From the cell containing the given text, extract its center point as [X, Y] coordinate. 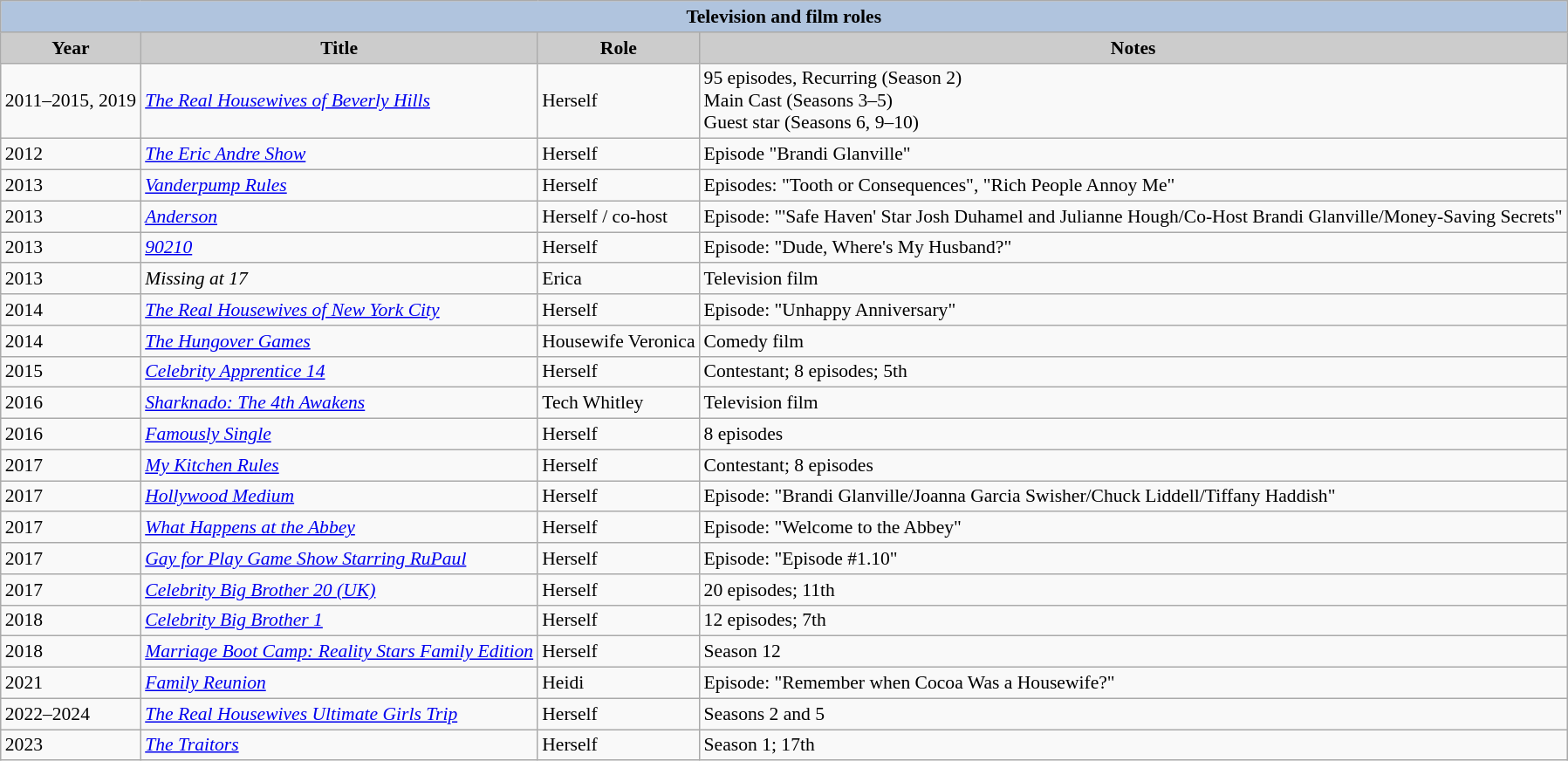
Vanderpump Rules [339, 186]
2015 [71, 372]
The Eric Andre Show [339, 154]
The Traitors [339, 745]
2022–2024 [71, 714]
Television and film roles [784, 17]
Celebrity Big Brother 20 (UK) [339, 590]
Herself / co-host [618, 216]
2023 [71, 745]
Year [71, 48]
Episode: "Dude, Where's My Husband?" [1133, 248]
My Kitchen Rules [339, 465]
Erica [618, 279]
Family Reunion [339, 683]
Episodes: "Tooth or Consequences", "Rich People Annoy Me" [1133, 186]
12 episodes; 7th [1133, 620]
The Real Housewives of New York City [339, 310]
Contestant; 8 episodes; 5th [1133, 372]
Famously Single [339, 435]
Heidi [618, 683]
Celebrity Big Brother 1 [339, 620]
8 episodes [1133, 435]
The Real Housewives Ultimate Girls Trip [339, 714]
Episode: "Unhappy Anniversary" [1133, 310]
Season 12 [1133, 652]
Episode: "'Safe Haven' Star Josh Duhamel and Julianne Hough/Co-Host Brandi Glanville/Money-Saving Secrets" [1133, 216]
Sharknado: The 4th Awakens [339, 403]
95 episodes, Recurring (Season 2) Main Cast (Seasons 3–5) Guest star (Seasons 6, 9–10) [1133, 101]
90210 [339, 248]
Housewife Veronica [618, 341]
The Real Housewives of Beverly Hills [339, 101]
Episode: "Episode #1.10" [1133, 559]
Title [339, 48]
Notes [1133, 48]
2021 [71, 683]
Tech Whitley [618, 403]
Marriage Boot Camp: Reality Stars Family Edition [339, 652]
Role [618, 48]
Comedy film [1133, 341]
Hollywood Medium [339, 497]
Episode: "Brandi Glanville/Joanna Garcia Swisher/Chuck Liddell/Tiffany Haddish" [1133, 497]
Missing at 17 [339, 279]
2011–2015, 2019 [71, 101]
20 episodes; 11th [1133, 590]
Anderson [339, 216]
Contestant; 8 episodes [1133, 465]
Season 1; 17th [1133, 745]
2012 [71, 154]
Episode "Brandi Glanville" [1133, 154]
Seasons 2 and 5 [1133, 714]
Episode: "Welcome to the Abbey" [1133, 528]
Gay for Play Game Show Starring RuPaul [339, 559]
The Hungover Games [339, 341]
Celebrity Apprentice 14 [339, 372]
Episode: "Remember when Cocoa Was a Housewife?" [1133, 683]
What Happens at the Abbey [339, 528]
